Capture the cell that displays the provided text and extract its [x, y] central coordinate. 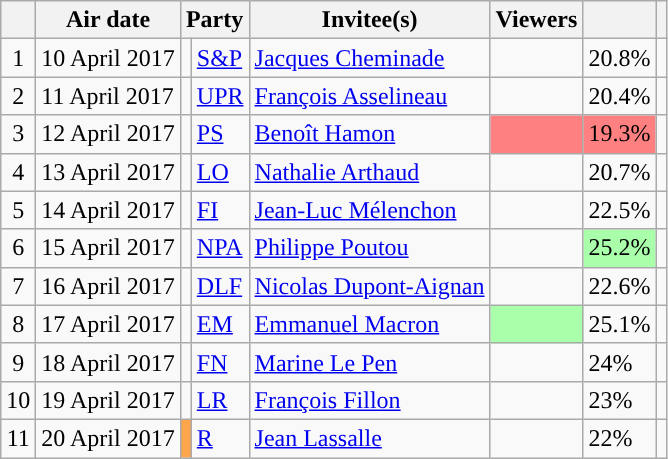
François Fillon [370, 400]
LR [220, 400]
11 [18, 438]
Marine Le Pen [370, 362]
François Asselineau [370, 96]
Emmanuel Macron [370, 324]
20.7% [620, 172]
14 April 2017 [108, 210]
NPA [220, 248]
Jacques Cheminade [370, 58]
15 April 2017 [108, 248]
19 April 2017 [108, 400]
12 April 2017 [108, 134]
10 [18, 400]
Jean Lassalle [370, 438]
20.8% [620, 58]
FI [220, 210]
13 April 2017 [108, 172]
Viewers [536, 20]
16 April 2017 [108, 286]
19.3% [620, 134]
Benoît Hamon [370, 134]
EM [220, 324]
22% [620, 438]
23% [620, 400]
25.2% [620, 248]
25.1% [620, 324]
22.6% [620, 286]
20.4% [620, 96]
Nathalie Arthaud [370, 172]
20 April 2017 [108, 438]
22.5% [620, 210]
8 [18, 324]
10 April 2017 [108, 58]
R [220, 438]
11 April 2017 [108, 96]
Air date [108, 20]
9 [18, 362]
Jean-Luc Mélenchon [370, 210]
7 [18, 286]
2 [18, 96]
17 April 2017 [108, 324]
24% [620, 362]
1 [18, 58]
5 [18, 210]
6 [18, 248]
3 [18, 134]
Party [214, 20]
Nicolas Dupont-Aignan [370, 286]
Invitee(s) [370, 20]
DLF [220, 286]
UPR [220, 96]
18 April 2017 [108, 362]
S&P [220, 58]
FN [220, 362]
PS [220, 134]
Philippe Poutou [370, 248]
LO [220, 172]
4 [18, 172]
